Capture the cell that displays the provided text and extract its [X, Y] central coordinate. 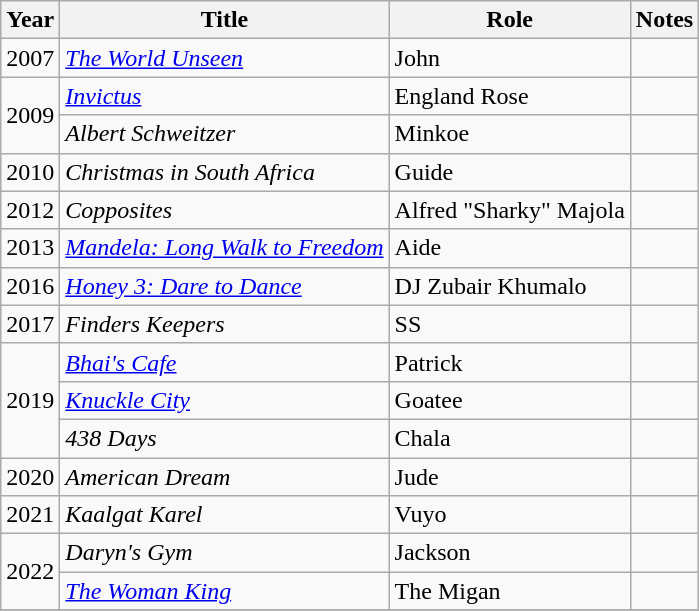
Role [510, 20]
Mandela: Long Walk to Freedom [224, 248]
Daryn's Gym [224, 553]
Patrick [510, 362]
DJ Zubair Khumalo [510, 286]
2012 [30, 210]
2013 [30, 248]
2016 [30, 286]
Honey 3: Dare to Dance [224, 286]
Alfred "Sharky" Majola [510, 210]
2021 [30, 515]
John [510, 58]
American Dream [224, 477]
Vuyo [510, 515]
Year [30, 20]
Knuckle City [224, 400]
Bhai's Cafe [224, 362]
2020 [30, 477]
2017 [30, 324]
Title [224, 20]
2007 [30, 58]
The Woman King [224, 591]
Invictus [224, 96]
2022 [30, 572]
Notes [664, 20]
Copposites [224, 210]
Minkoe [510, 134]
Aide [510, 248]
2010 [30, 172]
2009 [30, 115]
SS [510, 324]
Albert Schweitzer [224, 134]
The Migan [510, 591]
438 Days [224, 438]
2019 [30, 400]
Jackson [510, 553]
Guide [510, 172]
Finders Keepers [224, 324]
England Rose [510, 96]
Jude [510, 477]
Kaalgat Karel [224, 515]
Christmas in South Africa [224, 172]
The World Unseen [224, 58]
Chala [510, 438]
Goatee [510, 400]
